From the cell containing the given text, extract its center point as (X, Y) coordinate. 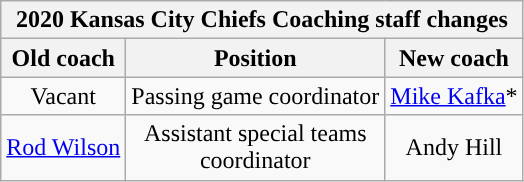
Vacant (64, 96)
Passing game coordinator (256, 96)
Position (256, 58)
Andy Hill (454, 148)
Mike Kafka* (454, 96)
Old coach (64, 58)
Assistant special teamscoordinator (256, 148)
New coach (454, 58)
Rod Wilson (64, 148)
2020 Kansas City Chiefs Coaching staff changes (262, 20)
